Return [X, Y] of the center of cell containing provided text 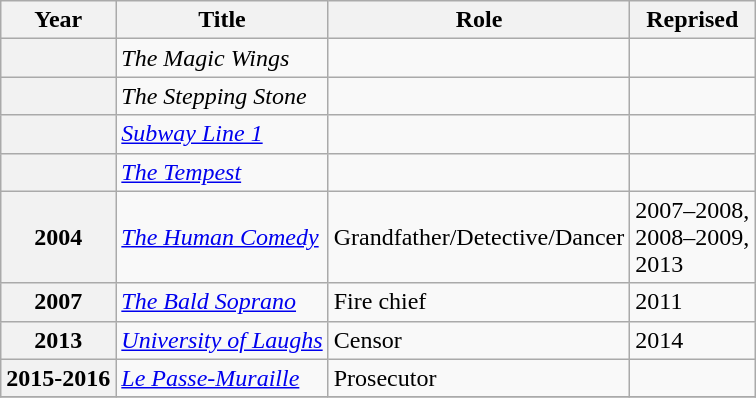
Title [222, 20]
2007 [58, 302]
The Human Comedy [222, 237]
The Stepping Stone [222, 96]
2015-2016 [58, 378]
2004 [58, 237]
Fire chief [479, 302]
The Magic Wings [222, 58]
Year [58, 20]
Censor [479, 340]
2011 [692, 302]
Subway Line 1 [222, 134]
Prosecutor [479, 378]
2014 [692, 340]
2013 [58, 340]
Le Passe-Muraille [222, 378]
2007–2008, 2008–2009, 2013 [692, 237]
Reprised [692, 20]
The Bald Soprano [222, 302]
Grandfather/Detective/Dancer [479, 237]
University of Laughs [222, 340]
The Tempest [222, 172]
Role [479, 20]
